Detect which cell encompasses the target text, then output its (x, y) center coordinate. 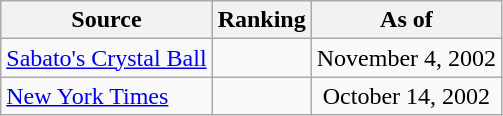
As of (406, 20)
October 14, 2002 (406, 96)
Sabato's Crystal Ball (106, 58)
Source (106, 20)
New York Times (106, 96)
November 4, 2002 (406, 58)
Ranking (262, 20)
